Output the [X, Y] coordinate of the center of the cell containing the given text.  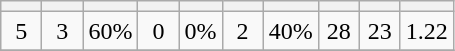
5 [22, 31]
60% [110, 31]
40% [290, 31]
28 [338, 31]
2 [242, 31]
0% [200, 31]
1.22 [426, 31]
3 [62, 31]
23 [380, 31]
0 [158, 31]
